From the cell containing the given text, extract its center point as [X, Y] coordinate. 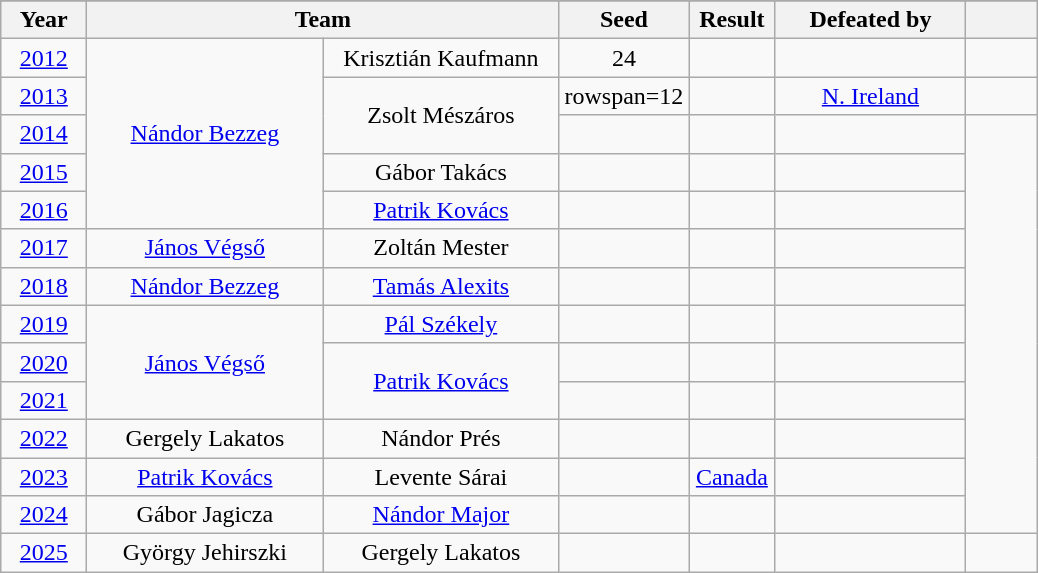
2023 [44, 477]
Tamás Alexits [441, 286]
2021 [44, 400]
Zoltán Mester [441, 248]
Team [323, 20]
Zsolt Mészáros [441, 115]
Gábor Takács [441, 172]
Defeated by [870, 20]
Result [732, 20]
Krisztián Kaufmann [441, 58]
2012 [44, 58]
2015 [44, 172]
Pál Székely [441, 324]
Gábor Jagicza [205, 515]
2019 [44, 324]
György Jehirszki [205, 553]
2016 [44, 210]
Levente Sárai [441, 477]
Year [44, 20]
2013 [44, 96]
2024 [44, 515]
Nándor Major [441, 515]
Canada [732, 477]
2018 [44, 286]
24 [624, 58]
2014 [44, 134]
Seed [624, 20]
2017 [44, 248]
2020 [44, 362]
Nándor Prés [441, 438]
2022 [44, 438]
rowspan=12 [624, 96]
2025 [44, 553]
N. Ireland [870, 96]
